Capture the cell that displays the provided text and extract its (X, Y) central coordinate. 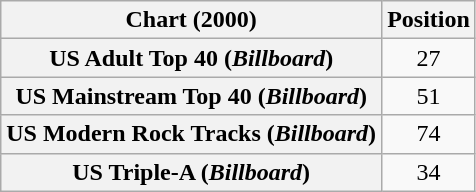
27 (429, 58)
Chart (2000) (192, 20)
US Mainstream Top 40 (Billboard) (192, 96)
US Triple-A (Billboard) (192, 172)
34 (429, 172)
51 (429, 96)
US Modern Rock Tracks (Billboard) (192, 134)
Position (429, 20)
US Adult Top 40 (Billboard) (192, 58)
74 (429, 134)
